Scan for the cell matching the given text and deliver its (X, Y) coordinate at center. 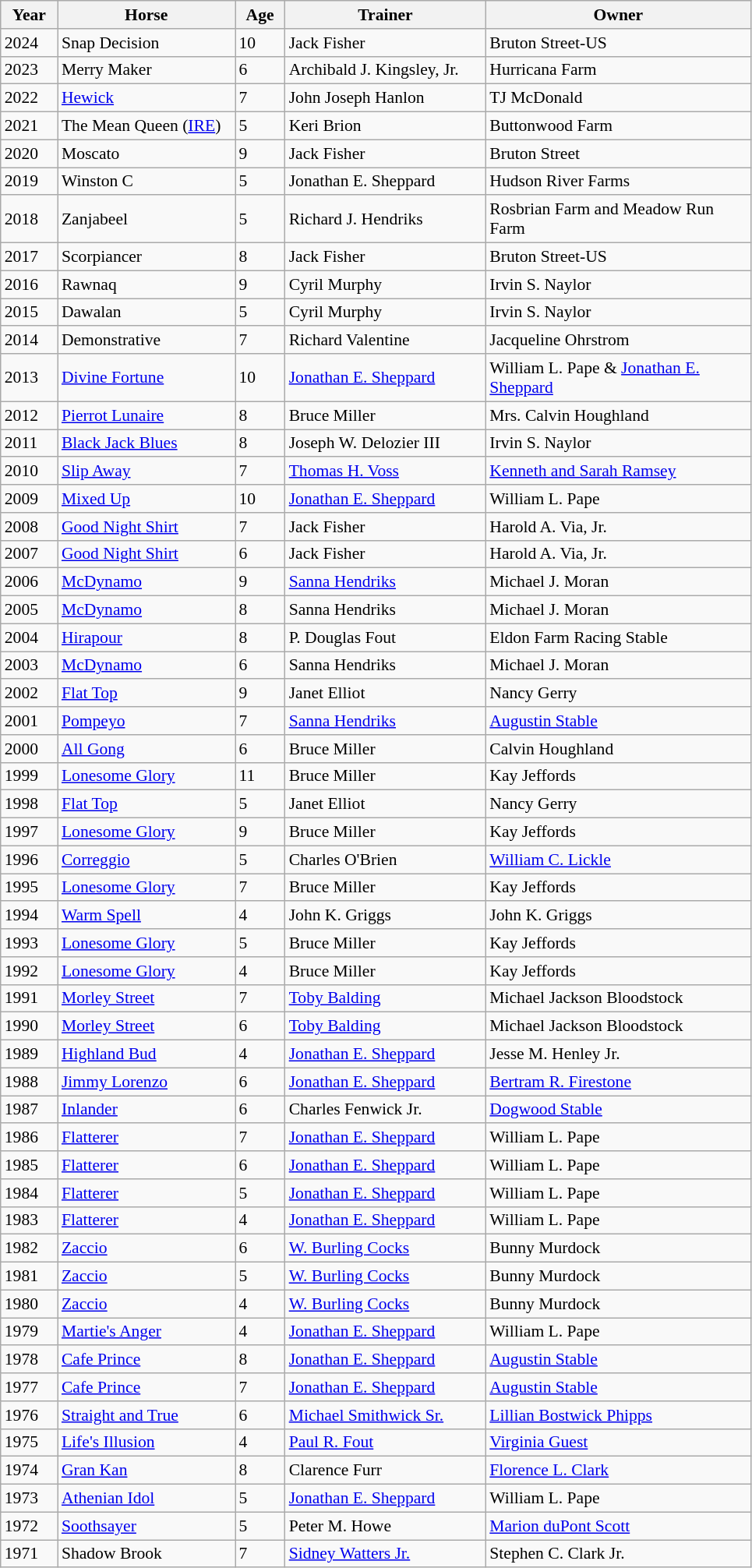
2001 (30, 721)
1989 (30, 1054)
Sidney Watters Jr. (386, 1554)
Stephen C. Clark Jr. (618, 1554)
2018 (30, 220)
Hudson River Farms (618, 182)
Kenneth and Sarah Ramsey (618, 471)
Year (30, 15)
Peter M. Howe (386, 1526)
2002 (30, 694)
2017 (30, 257)
Moscato (147, 154)
Buttonwood Farm (618, 126)
Slip Away (147, 471)
Highland Bud (147, 1054)
1975 (30, 1443)
1994 (30, 916)
Martie's Anger (147, 1332)
1988 (30, 1082)
1986 (30, 1138)
Hurricana Farm (618, 70)
2019 (30, 182)
Calvin Houghland (618, 749)
Florence L. Clark (618, 1471)
Pierrot Lunaire (147, 415)
Charles Fenwick Jr. (386, 1110)
2011 (30, 443)
Eldon Farm Racing Stable (618, 637)
Charles O'Brien (386, 860)
1993 (30, 943)
Athenian Idol (147, 1499)
Trainer (386, 15)
Bruton Street (618, 154)
Mixed Up (147, 499)
Marion duPont Scott (618, 1526)
Clarence Furr (386, 1471)
1991 (30, 998)
2003 (30, 666)
Rawnaq (147, 284)
Owner (618, 15)
Correggio (147, 860)
1971 (30, 1554)
1998 (30, 804)
Hirapour (147, 637)
2013 (30, 377)
Richard J. Hendriks (386, 220)
William C. Lickle (618, 860)
Hewick (147, 98)
1982 (30, 1248)
Inlander (147, 1110)
Dawalan (147, 313)
1976 (30, 1415)
1978 (30, 1360)
Winston C (147, 182)
Divine Fortune (147, 377)
1987 (30, 1110)
Zanjabeel (147, 220)
Horse (147, 15)
11 (260, 776)
1983 (30, 1220)
1973 (30, 1499)
2014 (30, 341)
1977 (30, 1387)
Lillian Bostwick Phipps (618, 1415)
1995 (30, 888)
Demonstrative (147, 341)
2004 (30, 637)
2007 (30, 554)
2005 (30, 610)
1990 (30, 1026)
Rosbrian Farm and Meadow Run Farm (618, 220)
Jacqueline Ohrstrom (618, 341)
1972 (30, 1526)
1997 (30, 832)
William L. Pape & Jonathan E. Sheppard (618, 377)
1980 (30, 1304)
Virginia Guest (618, 1443)
Soothsayer (147, 1526)
Black Jack Blues (147, 443)
1974 (30, 1471)
1996 (30, 860)
2010 (30, 471)
Paul R. Fout (386, 1443)
1992 (30, 971)
Gran Kan (147, 1471)
The Mean Queen (IRE) (147, 126)
Warm Spell (147, 916)
Keri Brion (386, 126)
2020 (30, 154)
P. Douglas Fout (386, 637)
2009 (30, 499)
Life's Illusion (147, 1443)
2012 (30, 415)
Merry Maker (147, 70)
2015 (30, 313)
2021 (30, 126)
1981 (30, 1277)
Age (260, 15)
1999 (30, 776)
1979 (30, 1332)
John Joseph Hanlon (386, 98)
1984 (30, 1193)
Scorpiancer (147, 257)
All Gong (147, 749)
2008 (30, 527)
Archibald J. Kingsley, Jr. (386, 70)
1985 (30, 1165)
2006 (30, 582)
Snap Decision (147, 43)
Bertram R. Firestone (618, 1082)
Mrs. Calvin Houghland (618, 415)
Straight and True (147, 1415)
Joseph W. Delozier III (386, 443)
Thomas H. Voss (386, 471)
Shadow Brook (147, 1554)
Richard Valentine (386, 341)
2022 (30, 98)
Jesse M. Henley Jr. (618, 1054)
2023 (30, 70)
Jimmy Lorenzo (147, 1082)
Michael Smithwick Sr. (386, 1415)
2024 (30, 43)
Pompeyo (147, 721)
2016 (30, 284)
Dogwood Stable (618, 1110)
TJ McDonald (618, 98)
2000 (30, 749)
